Search for the cell housing the specified text and yield its (X, Y) center coordinate. 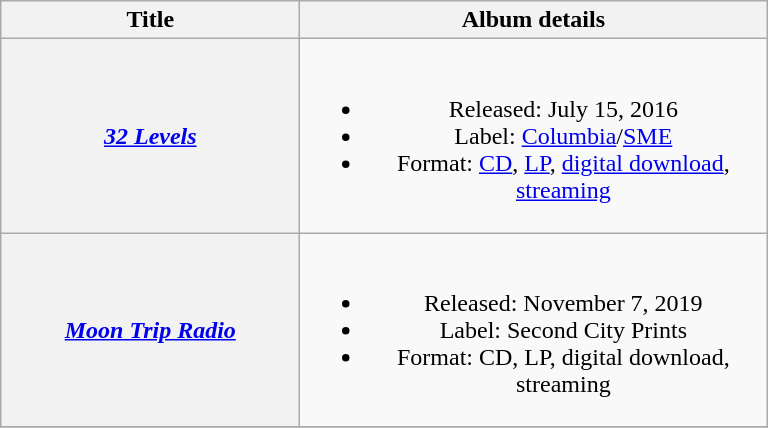
Album details (534, 20)
32 Levels (150, 136)
Released: July 15, 2016Label: Columbia/SMEFormat: CD, LP, digital download, streaming (534, 136)
Released: November 7, 2019Label: Second City PrintsFormat: CD, LP, digital download, streaming (534, 330)
Moon Trip Radio (150, 330)
Title (150, 20)
